Search for the cell housing the specified text and yield its [x, y] center coordinate. 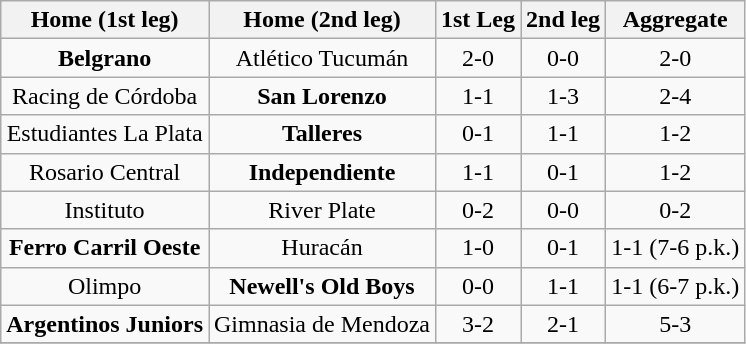
Home (2nd leg) [322, 20]
Olimpo [105, 286]
River Plate [322, 210]
Ferro Carril Oeste [105, 248]
Instituto [105, 210]
Newell's Old Boys [322, 286]
Rosario Central [105, 172]
5-3 [676, 324]
Belgrano [105, 58]
Racing de Córdoba [105, 96]
2-4 [676, 96]
Talleres [322, 134]
Huracán [322, 248]
Home (1st leg) [105, 20]
Argentinos Juniors [105, 324]
Gimnasia de Mendoza [322, 324]
2nd leg [564, 20]
Independiente [322, 172]
1st Leg [478, 20]
2-1 [564, 324]
1-3 [564, 96]
3-2 [478, 324]
San Lorenzo [322, 96]
1-1 (7-6 p.k.) [676, 248]
1-1 (6-7 p.k.) [676, 286]
Atlético Tucumán [322, 58]
1-0 [478, 248]
Estudiantes La Plata [105, 134]
Aggregate [676, 20]
